Identify which cell holds the provided text, then report its (x, y) central coordinate. 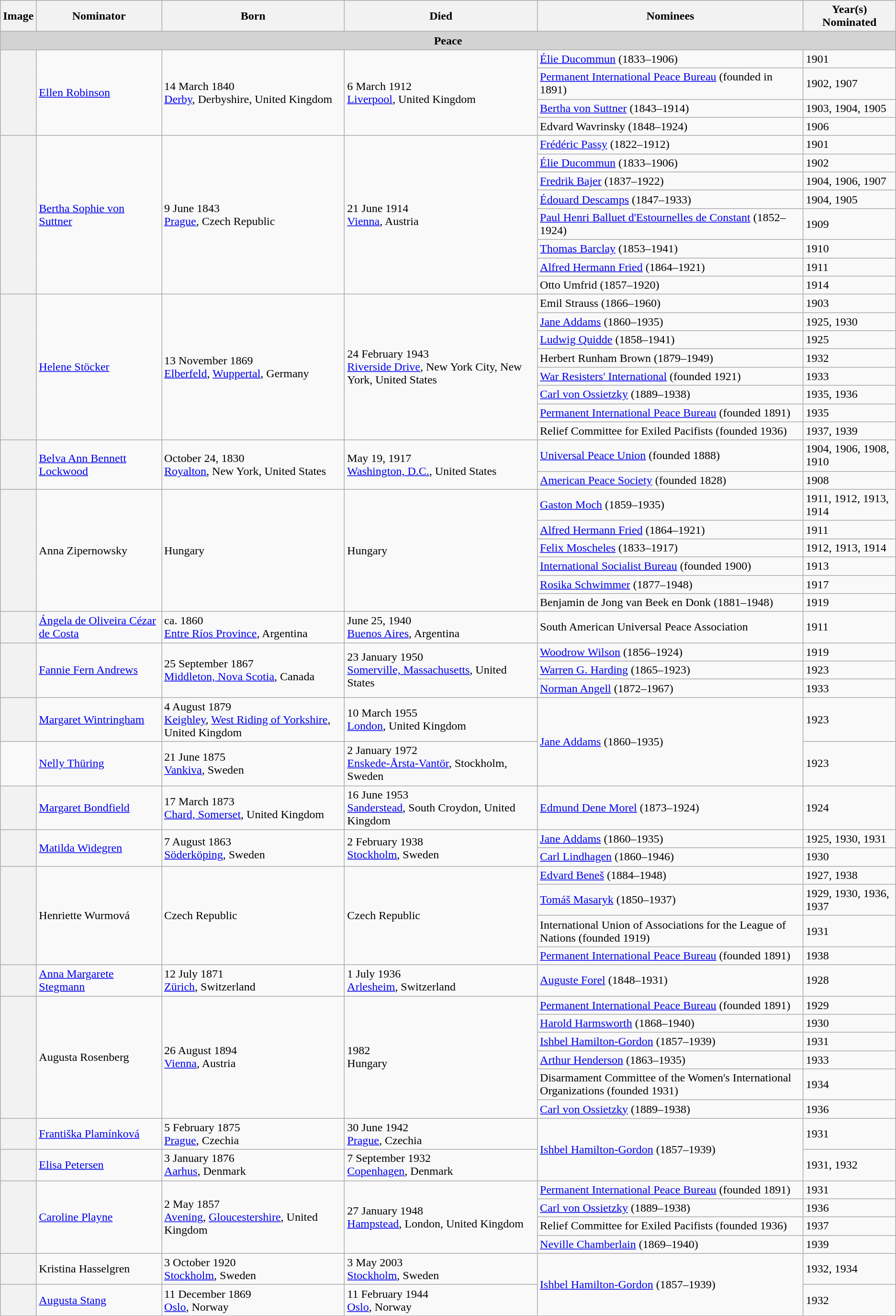
Augusta Rosenberg (99, 1057)
Image (18, 16)
Františka Plamínková (99, 1134)
Elisa Petersen (99, 1165)
1929, 1930, 1936, 1937 (849, 900)
Belva Ann Bennett Lockwood (99, 464)
1904, 1906, 1907 (849, 181)
5 February 1875 Prague, Czechia (253, 1134)
June 25, 1940 Buenos Aires, Argentina (441, 627)
7 August 1863 Söderköping, Sweden (253, 848)
11 December 1869 Oslo, Norway (253, 1300)
1902 (849, 163)
Gaston Moch (1859–1935) (671, 505)
Bertha von Suttner (1843–1914) (671, 108)
1911, 1912, 1913, 1914 (849, 505)
Carl Lindhagen (1860–1946) (671, 857)
Edvard Beneš (1884–1948) (671, 875)
Frédéric Passy (1822–1912) (671, 145)
1928 (849, 980)
1935 (849, 413)
Neville Chamberlain (1869–1940) (671, 1244)
Norman Angell (1872–1967) (671, 688)
1903 (849, 304)
Margaret Wintringham (99, 720)
Fredrik Bajer (1837–1922) (671, 181)
1932, 1934 (849, 1269)
3 January 1876 Aarhus, Denmark (253, 1165)
10 March 1955 London, United Kingdom (441, 720)
Nominees (671, 16)
Rosika Schwimmer (1877–1948) (671, 585)
2 February 1938 Stockholm, Sweden (441, 848)
21 June 1875 Vankiva, Sweden (253, 764)
Disarmament Committee of the Women's International Organizations (founded 1931) (671, 1085)
Kristina Hasselgren (99, 1269)
30 June 1942 Prague, Czechia (441, 1134)
Ángela de Oliveira Cézar de Costa (99, 627)
25 September 1867 Middleton, Nova Scotia, Canada (253, 670)
May 19, 1917 Washington, D.C., United States (441, 464)
Permanent International Peace Bureau (founded in 1891) (671, 83)
1906 (849, 126)
Arthur Henderson (1863–1935) (671, 1060)
1938 (849, 956)
Bertha Sophie von Suttner (99, 215)
Benjamin de Jong van Beek en Donk (1881–1948) (671, 603)
Fannie Fern Andrews (99, 670)
Helene Stöcker (99, 367)
1929 (849, 1005)
Caroline Playne (99, 1217)
1909 (849, 224)
1937, 1939 (849, 431)
Warren G. Harding (1865–1923) (671, 670)
Woodrow Wilson (1856–1924) (671, 652)
1924 (849, 808)
ca. 1860 Entre Ríos Province, Argentina (253, 627)
3 May 2003 Stockholm, Sweden (441, 1269)
1904, 1905 (849, 199)
27 January 1948 Hampstead, London, United Kingdom (441, 1217)
Universal Peace Union (founded 1888) (671, 456)
Ellen Robinson (99, 93)
12 July 1871 Zürich, Switzerland (253, 980)
1935, 1936 (849, 394)
2 May 1857 Avening, Gloucestershire, United Kingdom (253, 1217)
16 June 1953 Sanderstead, South Croydon, United Kingdom (441, 808)
1917 (849, 585)
Year(s) Nominated (849, 16)
21 June 1914 Vienna, Austria (441, 215)
1902, 1907 (849, 83)
Emil Strauss (1866–1960) (671, 304)
Thomas Barclay (1853–1941) (671, 248)
Paul Henri Balluet d'Estournelles de Constant (1852–1924) (671, 224)
9 June 1843 Prague, Czech Republic (253, 215)
Tomáš Masaryk (1850–1937) (671, 900)
1927, 1938 (849, 875)
24 February 1943 Riverside Drive, New York City, New York, United States (441, 367)
1 July 1936 Arlesheim, Switzerland (441, 980)
October 24, 1830 Royalton, New York, United States (253, 464)
6 March 1912 Liverpool, United Kingdom (441, 93)
Edmund Dene Morel (1873–1924) (671, 808)
1982 Hungary (441, 1057)
1903, 1904, 1905 (849, 108)
International Union of Associations for the League of Nations (founded 1919) (671, 931)
4 August 1879 Keighley, West Riding of Yorkshire, United Kingdom (253, 720)
1925 (849, 340)
1931, 1932 (849, 1165)
Édouard Descamps (1847–1933) (671, 199)
Matilda Widegren (99, 848)
17 March 1873 Chard, Somerset, United Kingdom (253, 808)
Born (253, 16)
1934 (849, 1085)
South American Universal Peace Association (671, 627)
3 October 1920 Stockholm, Sweden (253, 1269)
Nominator (99, 16)
14 March 1840 Derby, Derbyshire, United Kingdom (253, 93)
International Socialist Bureau (founded 1900) (671, 566)
Died (441, 16)
Auguste Forel (1848–1931) (671, 980)
Edvard Wavrinsky (1848–1924) (671, 126)
Ludwig Quidde (1858–1941) (671, 340)
Nelly Thüring (99, 764)
1912, 1913, 1914 (849, 548)
7 September 1932 Copenhagen, Denmark (441, 1165)
1910 (849, 248)
1925, 1930 (849, 322)
2 January 1972 Enskede-Årsta-Vantör, Stockholm, Sweden (441, 764)
1913 (849, 566)
Herbert Runham Brown (1879–1949) (671, 358)
1904, 1906, 1908, 1910 (849, 456)
Anna Margarete Stegmann (99, 980)
Augusta Stang (99, 1300)
13 November 1869 Elberfeld, Wuppertal, Germany (253, 367)
Otto Umfrid (1857–1920) (671, 285)
1914 (849, 285)
Anna Zipernowsky (99, 551)
1937 (849, 1226)
Peace (448, 41)
1939 (849, 1244)
1925, 1930, 1931 (849, 839)
1908 (849, 480)
Harold Harmsworth (1868–1940) (671, 1024)
Margaret Bondfield (99, 808)
26 August 1894 Vienna, Austria (253, 1057)
Henriette Wurmová (99, 915)
American Peace Society (founded 1828) (671, 480)
War Resisters' International (founded 1921) (671, 376)
Felix Moscheles (1833–1917) (671, 548)
23 January 1950 Somerville, Massachusetts, United States (441, 670)
11 February 1944 Oslo, Norway (441, 1300)
